Pinpoint the cell where the given text exists, returning its (X, Y) midpoint coordinate. 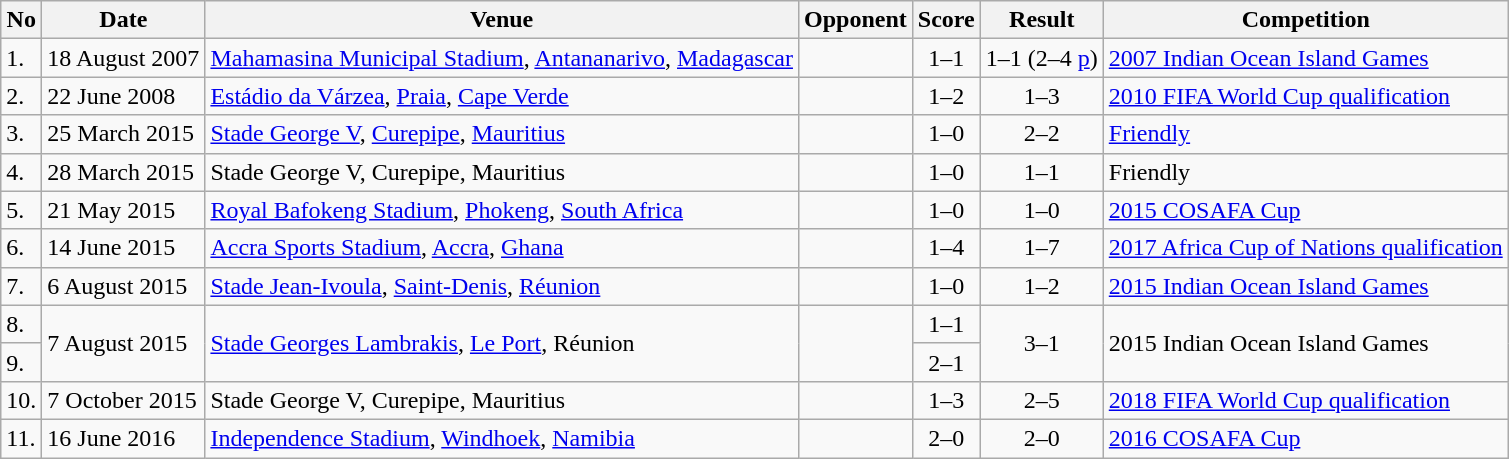
6 August 2015 (124, 286)
2–1 (946, 362)
7. (22, 286)
Date (124, 20)
9. (22, 362)
21 May 2015 (124, 210)
10. (22, 400)
2016 COSAFA Cup (1306, 438)
Stade Jean-Ivoula, Saint-Denis, Réunion (502, 286)
1. (22, 58)
11. (22, 438)
2–2 (1042, 134)
1–1 (2–4 p) (1042, 58)
14 June 2015 (124, 248)
2–5 (1042, 400)
18 August 2007 (124, 58)
Mahamasina Municipal Stadium, Antananarivo, Madagascar (502, 58)
Stade Georges Lambrakis, Le Port, Réunion (502, 343)
16 June 2016 (124, 438)
2010 FIFA World Cup qualification (1306, 96)
Independence Stadium, Windhoek, Namibia (502, 438)
5. (22, 210)
2017 Africa Cup of Nations qualification (1306, 248)
6. (22, 248)
22 June 2008 (124, 96)
Accra Sports Stadium, Accra, Ghana (502, 248)
8. (22, 324)
Result (1042, 20)
7 October 2015 (124, 400)
28 March 2015 (124, 172)
Royal Bafokeng Stadium, Phokeng, South Africa (502, 210)
4. (22, 172)
Estádio da Várzea, Praia, Cape Verde (502, 96)
1–4 (946, 248)
No (22, 20)
3–1 (1042, 343)
3. (22, 134)
7 August 2015 (124, 343)
Venue (502, 20)
2007 Indian Ocean Island Games (1306, 58)
25 March 2015 (124, 134)
Score (946, 20)
2015 COSAFA Cup (1306, 210)
1–7 (1042, 248)
2018 FIFA World Cup qualification (1306, 400)
Opponent (855, 20)
Competition (1306, 20)
2. (22, 96)
